Identify which cell holds the provided text, then report its [X, Y] central coordinate. 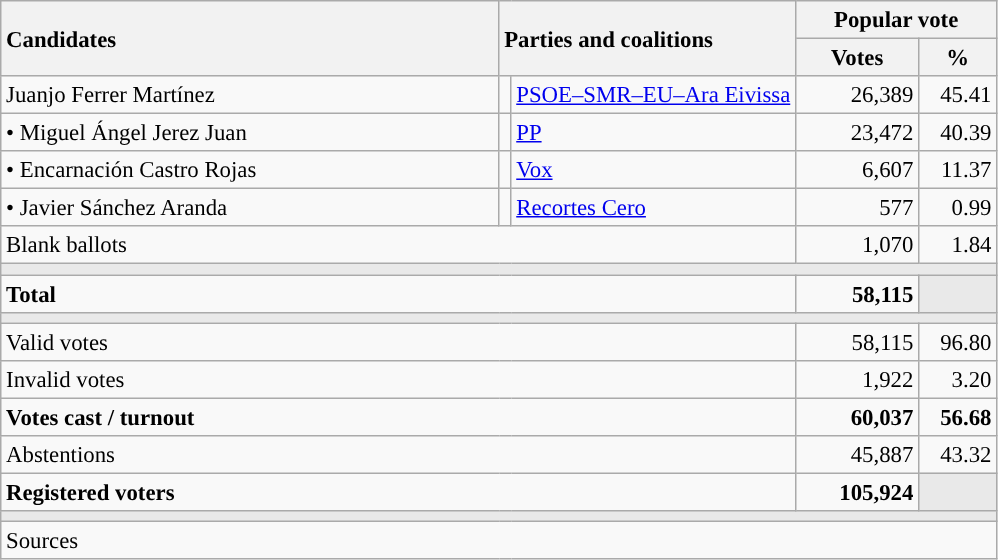
40.39 [958, 133]
Invalid votes [398, 379]
3.20 [958, 379]
Vox [654, 170]
% [958, 58]
PP [654, 133]
Votes cast / turnout [398, 417]
Juanjo Ferrer Martínez [250, 95]
Popular vote [896, 20]
0.99 [958, 208]
577 [858, 208]
23,472 [858, 133]
Votes [858, 58]
Sources [499, 540]
45.41 [958, 95]
1,070 [858, 245]
56.68 [958, 417]
26,389 [858, 95]
1,922 [858, 379]
• Encarnación Castro Rojas [250, 170]
Parties and coalitions [648, 38]
45,887 [858, 455]
43.32 [958, 455]
1.84 [958, 245]
Abstentions [398, 455]
60,037 [858, 417]
11.37 [958, 170]
Registered voters [398, 492]
Blank ballots [398, 245]
6,607 [858, 170]
Candidates [250, 38]
PSOE–SMR–EU–Ara Eivissa [654, 95]
Recortes Cero [654, 208]
96.80 [958, 342]
Valid votes [398, 342]
105,924 [858, 492]
• Miguel Ángel Jerez Juan [250, 133]
• Javier Sánchez Aranda [250, 208]
Total [398, 294]
